Determine the [x, y] coordinate at the center of the cell enclosing the given text.  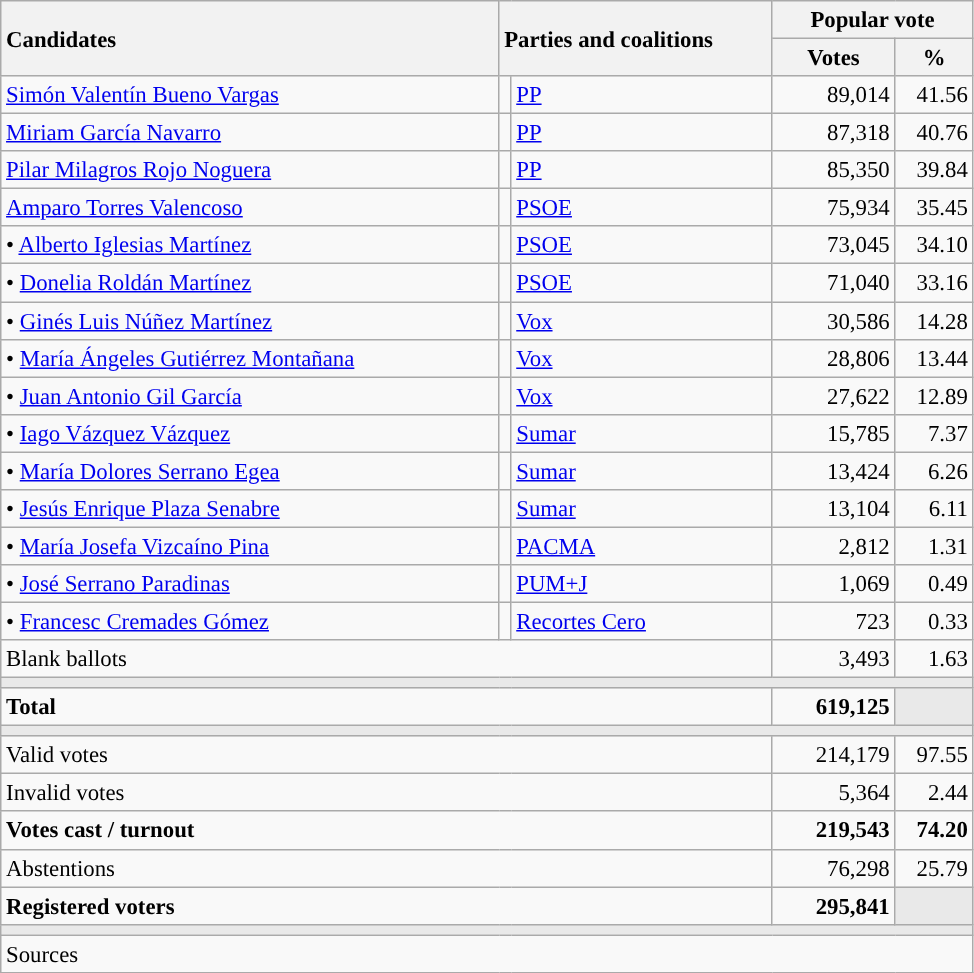
Sources [487, 954]
• Ginés Luis Núñez Martínez [250, 321]
13,424 [834, 471]
Votes cast / turnout [386, 831]
35.45 [934, 208]
39.84 [934, 170]
2,812 [834, 546]
• Juan Antonio Gil García [250, 396]
Blank ballots [386, 659]
5,364 [834, 793]
619,125 [834, 707]
PACMA [642, 546]
Votes [834, 58]
74.20 [934, 831]
41.56 [934, 95]
12.89 [934, 396]
27,622 [834, 396]
214,179 [834, 755]
28,806 [834, 358]
75,934 [834, 208]
Miriam García Navarro [250, 133]
Candidates [250, 38]
Popular vote [872, 20]
71,040 [834, 283]
Invalid votes [386, 793]
3,493 [834, 659]
89,014 [834, 95]
% [934, 58]
0.49 [934, 584]
Amparo Torres Valencoso [250, 208]
14.28 [934, 321]
15,785 [834, 433]
• María Ángeles Gutiérrez Montañana [250, 358]
Simón Valentín Bueno Vargas [250, 95]
PUM+J [642, 584]
1.63 [934, 659]
76,298 [834, 868]
• Francesc Cremades Gómez [250, 621]
6.26 [934, 471]
34.10 [934, 245]
• José Serrano Paradinas [250, 584]
2.44 [934, 793]
Valid votes [386, 755]
85,350 [834, 170]
Pilar Milagros Rojo Noguera [250, 170]
6.11 [934, 509]
Abstentions [386, 868]
0.33 [934, 621]
295,841 [834, 906]
1.31 [934, 546]
33.16 [934, 283]
30,586 [834, 321]
• Iago Vázquez Vázquez [250, 433]
219,543 [834, 831]
Parties and coalitions [636, 38]
13,104 [834, 509]
Total [386, 707]
• Donelia Roldán Martínez [250, 283]
• María Dolores Serrano Egea [250, 471]
• Alberto Iglesias Martínez [250, 245]
723 [834, 621]
7.37 [934, 433]
97.55 [934, 755]
• María Josefa Vizcaíno Pina [250, 546]
1,069 [834, 584]
40.76 [934, 133]
25.79 [934, 868]
Recortes Cero [642, 621]
13.44 [934, 358]
87,318 [834, 133]
73,045 [834, 245]
• Jesús Enrique Plaza Senabre [250, 509]
Registered voters [386, 906]
